Return (X, Y) of the center of cell containing provided text 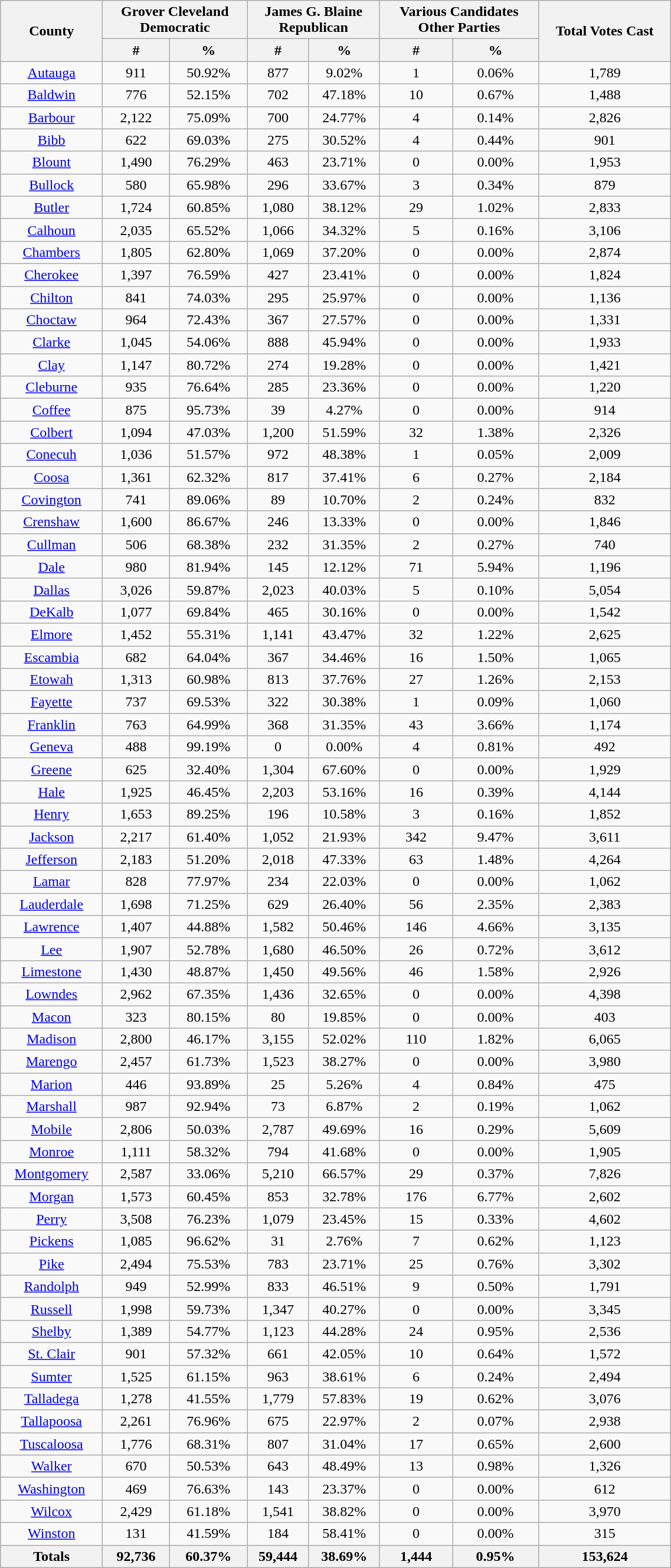
700 (278, 118)
44.88% (208, 927)
10.70% (344, 500)
315 (604, 1534)
17 (415, 1444)
1,326 (604, 1466)
1,196 (604, 567)
2,826 (604, 118)
37.20% (344, 252)
Elmore (52, 634)
675 (278, 1422)
0.72% (496, 949)
32.65% (344, 994)
58.32% (208, 1152)
1,085 (136, 1241)
0.67% (496, 95)
57.83% (344, 1399)
1,141 (278, 634)
51.57% (208, 455)
1,444 (415, 1556)
81.94% (208, 567)
57.32% (208, 1354)
23.45% (344, 1219)
Cleburne (52, 387)
2,787 (278, 1129)
1,488 (604, 95)
661 (278, 1354)
1,436 (278, 994)
914 (604, 410)
Colbert (52, 432)
50.53% (208, 1466)
Chilton (52, 297)
60.45% (208, 1197)
Total Votes Cast (604, 31)
622 (136, 140)
2,183 (136, 859)
Washington (52, 1489)
32.40% (208, 770)
0.64% (496, 1354)
Monroe (52, 1152)
48.49% (344, 1466)
1.26% (496, 680)
296 (278, 185)
1,523 (278, 1062)
23.41% (344, 275)
Grover ClevelandDemocratic (175, 20)
0.81% (496, 747)
1,313 (136, 680)
2,806 (136, 1129)
935 (136, 387)
832 (604, 500)
89.25% (208, 814)
Lawrence (52, 927)
469 (136, 1489)
3,026 (136, 589)
9 (415, 1286)
4.66% (496, 927)
74.03% (208, 297)
31.04% (344, 1444)
76.23% (208, 1219)
Lamar (52, 882)
1,573 (136, 1197)
Wilcox (52, 1511)
Shelby (52, 1331)
19.85% (344, 1016)
23.36% (344, 387)
61.73% (208, 1062)
3,611 (604, 837)
Calhoun (52, 230)
Etowah (52, 680)
63 (415, 859)
30.16% (344, 612)
92,736 (136, 1556)
3,155 (278, 1039)
80.15% (208, 1016)
2,602 (604, 1197)
Walker (52, 1466)
783 (278, 1264)
Montgomery (52, 1174)
Coosa (52, 477)
Dale (52, 567)
25.97% (344, 297)
61.15% (208, 1377)
987 (136, 1107)
794 (278, 1152)
1,925 (136, 792)
47.03% (208, 432)
285 (278, 387)
492 (604, 747)
22.97% (344, 1422)
St. Clair (52, 1354)
42.05% (344, 1354)
34.46% (344, 657)
1.50% (496, 657)
46.50% (344, 949)
1,052 (278, 837)
2,018 (278, 859)
1,776 (136, 1444)
6,065 (604, 1039)
196 (278, 814)
Various CandidatesOther Parties (459, 20)
24.77% (344, 118)
Cullman (52, 545)
0.98% (496, 1466)
7,826 (604, 1174)
1,430 (136, 972)
1.38% (496, 432)
2,035 (136, 230)
89 (278, 500)
1,653 (136, 814)
143 (278, 1489)
46.51% (344, 1286)
1,136 (604, 297)
76.29% (208, 162)
Perry (52, 1219)
3,980 (604, 1062)
0.05% (496, 455)
13 (415, 1466)
1,304 (278, 770)
3,612 (604, 949)
2,600 (604, 1444)
41.68% (344, 1152)
1,933 (604, 343)
427 (278, 275)
0.33% (496, 1219)
Coffee (52, 410)
0.10% (496, 589)
963 (278, 1377)
1,077 (136, 612)
40.27% (344, 1309)
0.37% (496, 1174)
0.84% (496, 1084)
99.19% (208, 747)
274 (278, 365)
93.89% (208, 1084)
2,184 (604, 477)
670 (136, 1466)
463 (278, 162)
1,066 (278, 230)
65.52% (208, 230)
43 (415, 725)
95.73% (208, 410)
Randolph (52, 1286)
1,036 (136, 455)
911 (136, 73)
52.15% (208, 95)
1,791 (604, 1286)
322 (278, 702)
54.77% (208, 1331)
32.78% (344, 1197)
60.85% (208, 207)
76.64% (208, 387)
Cherokee (52, 275)
475 (604, 1084)
145 (278, 567)
Lauderdale (52, 904)
33.67% (344, 185)
4,144 (604, 792)
5.94% (496, 567)
61.18% (208, 1511)
625 (136, 770)
1,680 (278, 949)
45.94% (344, 343)
1,907 (136, 949)
1,278 (136, 1399)
Clay (52, 365)
Dallas (52, 589)
Marion (52, 1084)
62.80% (208, 252)
1,147 (136, 365)
71.25% (208, 904)
76.96% (208, 1422)
Henry (52, 814)
62.32% (208, 477)
26.40% (344, 904)
26 (415, 949)
22.03% (344, 882)
89.06% (208, 500)
52.78% (208, 949)
Pike (52, 1264)
48.87% (208, 972)
2,217 (136, 837)
23.37% (344, 1489)
64.99% (208, 725)
972 (278, 455)
38.27% (344, 1062)
817 (278, 477)
5,054 (604, 589)
7 (415, 1241)
9.02% (344, 73)
County (52, 31)
64.04% (208, 657)
Talladega (52, 1399)
0.09% (496, 702)
Escambia (52, 657)
30.52% (344, 140)
1,490 (136, 162)
Madison (52, 1039)
9.47% (496, 837)
2,874 (604, 252)
2,926 (604, 972)
875 (136, 410)
Pickens (52, 1241)
3,135 (604, 927)
1,347 (278, 1309)
0.39% (496, 792)
Marengo (52, 1062)
1,541 (278, 1511)
4,398 (604, 994)
75.53% (208, 1264)
0.44% (496, 140)
59.87% (208, 589)
949 (136, 1286)
2,261 (136, 1422)
580 (136, 185)
3,345 (604, 1309)
58.41% (344, 1534)
1,953 (604, 162)
Butler (52, 207)
92.94% (208, 1107)
75.09% (208, 118)
Hale (52, 792)
69.53% (208, 702)
2,023 (278, 589)
15 (415, 1219)
176 (415, 1197)
2,009 (604, 455)
612 (604, 1489)
1,852 (604, 814)
46.17% (208, 1039)
0.50% (496, 1286)
737 (136, 702)
4,264 (604, 859)
Lowndes (52, 994)
5.26% (344, 1084)
49.69% (344, 1129)
2,962 (136, 994)
50.46% (344, 927)
153,624 (604, 1556)
Conecuh (52, 455)
Clarke (52, 343)
879 (604, 185)
2,800 (136, 1039)
643 (278, 1466)
Winston (52, 1534)
1,572 (604, 1354)
3,970 (604, 1511)
4,602 (604, 1219)
841 (136, 297)
0.14% (496, 118)
54.06% (208, 343)
96.62% (208, 1241)
Greene (52, 770)
41.55% (208, 1399)
39 (278, 410)
59,444 (278, 1556)
2,457 (136, 1062)
110 (415, 1039)
0.29% (496, 1129)
52.02% (344, 1039)
Limestone (52, 972)
1.48% (496, 859)
71 (415, 567)
342 (415, 837)
1,397 (136, 275)
964 (136, 320)
2,153 (604, 680)
6.77% (496, 1197)
1,698 (136, 904)
72.43% (208, 320)
DeKalb (52, 612)
465 (278, 612)
1,065 (604, 657)
Geneva (52, 747)
1,542 (604, 612)
0.19% (496, 1107)
1,846 (604, 522)
1,069 (278, 252)
Blount (52, 162)
1,174 (604, 725)
2,122 (136, 118)
67.60% (344, 770)
403 (604, 1016)
1,079 (278, 1219)
Tallapoosa (52, 1422)
1,452 (136, 634)
833 (278, 1286)
184 (278, 1534)
877 (278, 73)
Bullock (52, 185)
3,302 (604, 1264)
1,724 (136, 207)
629 (278, 904)
65.98% (208, 185)
James G. BlaineRepublican (313, 20)
Macon (52, 1016)
1.02% (496, 207)
51.20% (208, 859)
Jackson (52, 837)
1,779 (278, 1399)
59.73% (208, 1309)
61.40% (208, 837)
2,429 (136, 1511)
813 (278, 680)
1,789 (604, 73)
Autauga (52, 73)
323 (136, 1016)
980 (136, 567)
38.82% (344, 1511)
60.98% (208, 680)
76.59% (208, 275)
30.38% (344, 702)
55.31% (208, 634)
27.57% (344, 320)
2,587 (136, 1174)
1.22% (496, 634)
131 (136, 1534)
1,045 (136, 343)
0.34% (496, 185)
1,998 (136, 1309)
0.06% (496, 73)
5,609 (604, 1129)
234 (278, 882)
Baldwin (52, 95)
38.61% (344, 1377)
1,824 (604, 275)
6.87% (344, 1107)
56 (415, 904)
76.63% (208, 1489)
2.76% (344, 1241)
50.03% (208, 1129)
Sumter (52, 1377)
506 (136, 545)
0.07% (496, 1422)
Lee (52, 949)
146 (415, 927)
77.97% (208, 882)
38.12% (344, 207)
40.03% (344, 589)
1,450 (278, 972)
1,407 (136, 927)
1,220 (604, 387)
275 (278, 140)
5,210 (278, 1174)
Totals (52, 1556)
31 (278, 1241)
10.58% (344, 814)
12.12% (344, 567)
1.82% (496, 1039)
Crenshaw (52, 522)
19.28% (344, 365)
3.66% (496, 725)
1,805 (136, 252)
2,625 (604, 634)
776 (136, 95)
60.37% (208, 1556)
763 (136, 725)
1,525 (136, 1377)
80 (278, 1016)
1,094 (136, 432)
44.28% (344, 1331)
2,833 (604, 207)
1,389 (136, 1331)
1,080 (278, 207)
47.33% (344, 859)
807 (278, 1444)
Mobile (52, 1129)
1,060 (604, 702)
68.31% (208, 1444)
27 (415, 680)
69.03% (208, 140)
67.35% (208, 994)
34.32% (344, 230)
2.35% (496, 904)
828 (136, 882)
0.65% (496, 1444)
2,326 (604, 432)
46 (415, 972)
1,200 (278, 432)
Covington (52, 500)
47.18% (344, 95)
48.38% (344, 455)
80.72% (208, 365)
37.76% (344, 680)
21.93% (344, 837)
52.99% (208, 1286)
Tuscaloosa (52, 1444)
49.56% (344, 972)
73 (278, 1107)
38.69% (344, 1556)
702 (278, 95)
3,508 (136, 1219)
853 (278, 1197)
Chambers (52, 252)
1,331 (604, 320)
3,106 (604, 230)
1,361 (136, 477)
1,421 (604, 365)
13.33% (344, 522)
69.84% (208, 612)
2,383 (604, 904)
Fayette (52, 702)
232 (278, 545)
740 (604, 545)
295 (278, 297)
86.67% (208, 522)
Russell (52, 1309)
1,111 (136, 1152)
53.16% (344, 792)
37.41% (344, 477)
741 (136, 500)
0.76% (496, 1264)
24 (415, 1331)
50.92% (208, 73)
43.47% (344, 634)
3,076 (604, 1399)
68.38% (208, 545)
2,536 (604, 1331)
Bibb (52, 140)
488 (136, 747)
1,600 (136, 522)
4.27% (344, 410)
33.06% (208, 1174)
41.59% (208, 1534)
1,929 (604, 770)
446 (136, 1084)
51.59% (344, 432)
1.58% (496, 972)
368 (278, 725)
46.45% (208, 792)
682 (136, 657)
1,582 (278, 927)
2,203 (278, 792)
19 (415, 1399)
Morgan (52, 1197)
Franklin (52, 725)
Jefferson (52, 859)
Barbour (52, 118)
888 (278, 343)
1,905 (604, 1152)
66.57% (344, 1174)
Marshall (52, 1107)
2,938 (604, 1422)
246 (278, 522)
Choctaw (52, 320)
